From the cell containing the given text, extract its center point as (X, Y) coordinate. 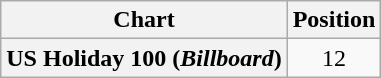
12 (334, 58)
Chart (144, 20)
US Holiday 100 (Billboard) (144, 58)
Position (334, 20)
